Search for the cell housing the specified text and yield its (X, Y) center coordinate. 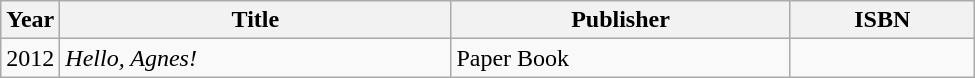
Title (256, 20)
Hello, Agnes! (256, 58)
Publisher (620, 20)
ISBN (882, 20)
Paper Book (620, 58)
Year (30, 20)
2012 (30, 58)
